Search for the cell housing the specified text and yield its [X, Y] center coordinate. 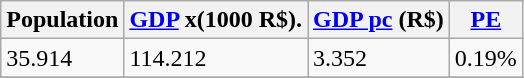
Population [62, 20]
PE [486, 20]
35.914 [62, 58]
0.19% [486, 58]
GDP x(1000 R$). [216, 20]
3.352 [379, 58]
114.212 [216, 58]
GDP pc (R$) [379, 20]
